Output the (X, Y) coordinate of the center of the cell containing the given text.  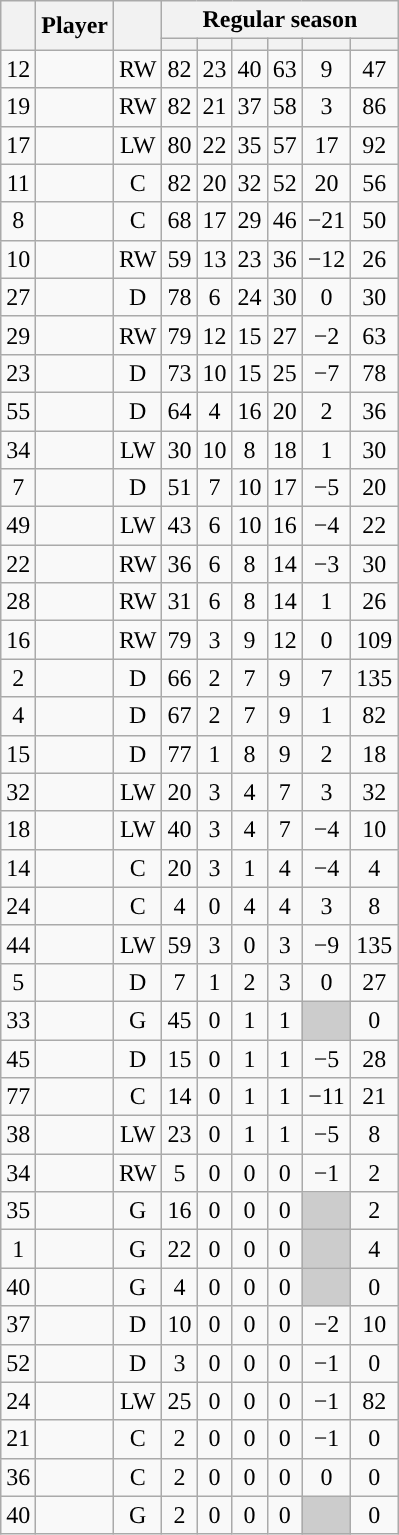
−7 (326, 373)
Player (75, 26)
80 (180, 145)
109 (374, 640)
43 (180, 526)
68 (180, 221)
73 (180, 373)
31 (180, 602)
−9 (326, 944)
92 (374, 145)
11 (18, 183)
33 (18, 1020)
44 (18, 944)
−3 (326, 564)
56 (374, 183)
38 (18, 1135)
13 (214, 259)
−12 (326, 259)
64 (180, 411)
19 (18, 107)
51 (180, 488)
86 (374, 107)
66 (180, 678)
−21 (326, 221)
49 (18, 526)
47 (374, 69)
50 (374, 221)
58 (284, 107)
Regular season (280, 20)
57 (284, 145)
46 (284, 221)
67 (180, 716)
55 (18, 411)
−11 (326, 1097)
